Provide the (x, y) coordinate of the cell's center where the given text is located.  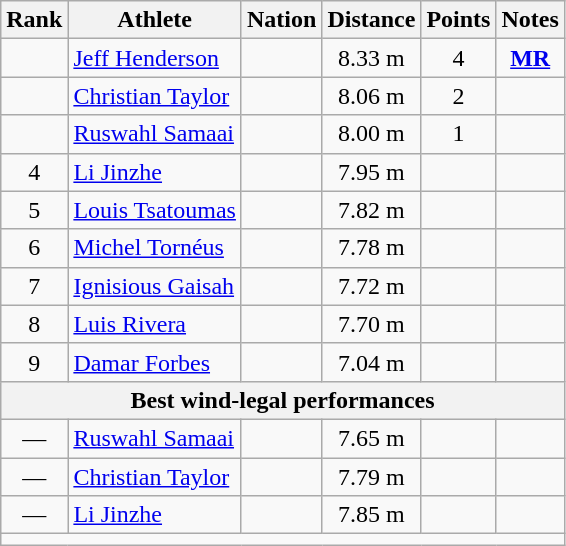
6 (34, 248)
Distance (372, 20)
7.95 m (372, 172)
Nation (281, 20)
7.78 m (372, 248)
Louis Tsatoumas (155, 210)
Jeff Henderson (155, 58)
8 (34, 324)
7 (34, 286)
1 (458, 134)
Ignisious Gaisah (155, 286)
7.04 m (372, 362)
Luis Rivera (155, 324)
Athlete (155, 20)
2 (458, 96)
8.00 m (372, 134)
5 (34, 210)
Rank (34, 20)
7.79 m (372, 477)
MR (530, 58)
Notes (530, 20)
Best wind-legal performances (283, 400)
Points (458, 20)
7.85 m (372, 515)
7.70 m (372, 324)
8.06 m (372, 96)
7.72 m (372, 286)
9 (34, 362)
7.82 m (372, 210)
Damar Forbes (155, 362)
Michel Tornéus (155, 248)
8.33 m (372, 58)
7.65 m (372, 438)
